Provide the (x, y) coordinate of the cell's center where the given text is located.  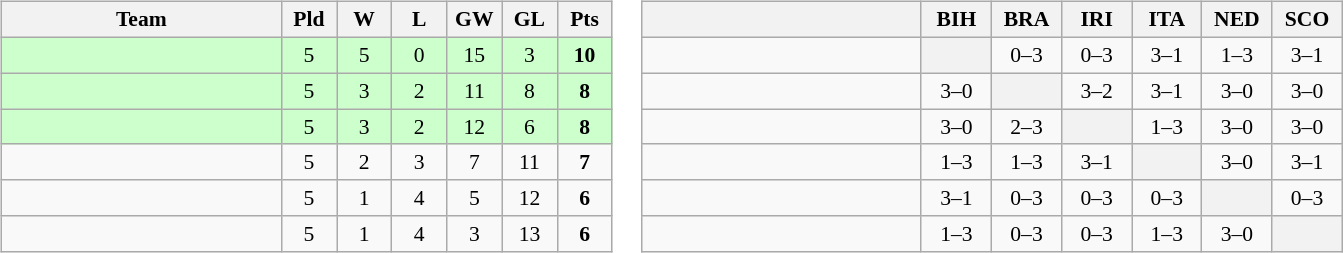
3–2 (1097, 91)
SCO (1307, 20)
Pts (584, 20)
Pld (308, 20)
GW (474, 20)
2–3 (1026, 127)
13 (530, 234)
0 (420, 55)
IRI (1097, 20)
ITA (1167, 20)
Team (141, 20)
10 (584, 55)
NED (1237, 20)
L (420, 20)
15 (474, 55)
BIH (956, 20)
W (364, 20)
GL (530, 20)
BRA (1026, 20)
